From the cell containing the given text, extract its center point as [x, y] coordinate. 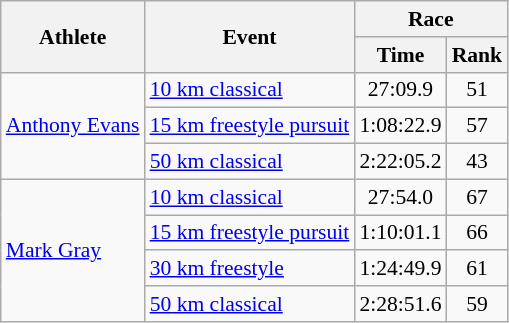
Race [430, 19]
2:28:51.6 [400, 304]
43 [478, 162]
1:10:01.1 [400, 233]
Anthony Evans [73, 126]
27:09.9 [400, 90]
51 [478, 90]
1:24:49.9 [400, 269]
66 [478, 233]
Rank [478, 55]
Event [250, 36]
Athlete [73, 36]
30 km freestyle [250, 269]
1:08:22.9 [400, 126]
67 [478, 197]
61 [478, 269]
Mark Gray [73, 250]
2:22:05.2 [400, 162]
27:54.0 [400, 197]
59 [478, 304]
Time [400, 55]
57 [478, 126]
